Scan for the cell matching the given text and deliver its (x, y) coordinate at center. 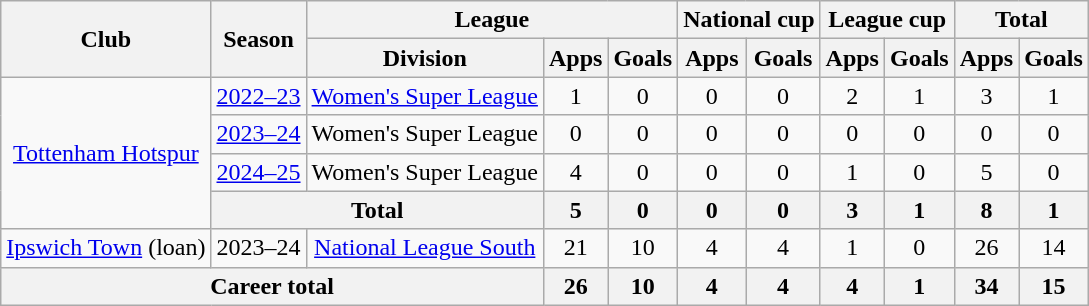
15 (1054, 286)
National League South (424, 248)
14 (1054, 248)
2022–23 (258, 96)
League (492, 20)
Career total (272, 286)
Tottenham Hotspur (106, 153)
2 (852, 96)
21 (575, 248)
Club (106, 39)
Ipswich Town (loan) (106, 248)
National cup (749, 20)
2024–25 (258, 172)
League cup (887, 20)
Division (424, 58)
34 (986, 286)
Season (258, 39)
8 (986, 210)
